Detect which cell encompasses the target text, then output its (x, y) center coordinate. 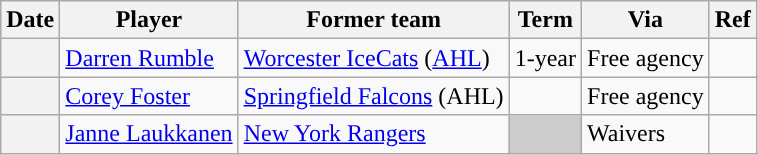
Ref (732, 20)
Former team (374, 20)
Darren Rumble (149, 58)
Date (30, 20)
New York Rangers (374, 134)
Janne Laukkanen (149, 134)
Waivers (646, 134)
Player (149, 20)
Via (646, 20)
Springfield Falcons (AHL) (374, 96)
Corey Foster (149, 96)
Worcester IceCats (AHL) (374, 58)
1-year (545, 58)
Term (545, 20)
